Provide the (X, Y) coordinate of the cell's center where the given text is located.  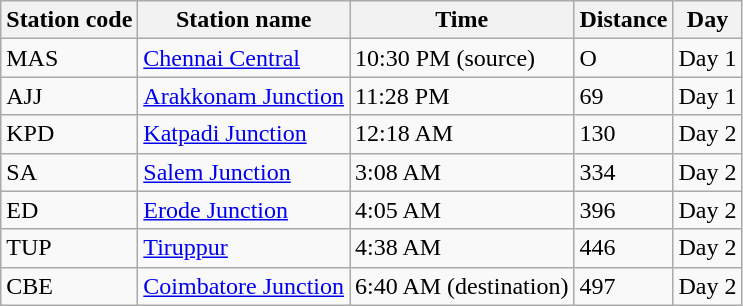
396 (624, 210)
MAS (70, 58)
11:28 PM (462, 96)
497 (624, 286)
O (624, 58)
Salem Junction (244, 172)
69 (624, 96)
SA (70, 172)
CBE (70, 286)
Time (462, 20)
6:40 AM (destination) (462, 286)
4:38 AM (462, 248)
TUP (70, 248)
ED (70, 210)
Arakkonam Junction (244, 96)
Day (708, 20)
Erode Junction (244, 210)
4:05 AM (462, 210)
KPD (70, 134)
3:08 AM (462, 172)
Coimbatore Junction (244, 286)
Station name (244, 20)
10:30 PM (source) (462, 58)
Distance (624, 20)
334 (624, 172)
446 (624, 248)
Station code (70, 20)
130 (624, 134)
12:18 AM (462, 134)
Chennai Central (244, 58)
Katpadi Junction (244, 134)
AJJ (70, 96)
Tiruppur (244, 248)
